Locate the cell with the specified text and output its (x, y) center coordinate. 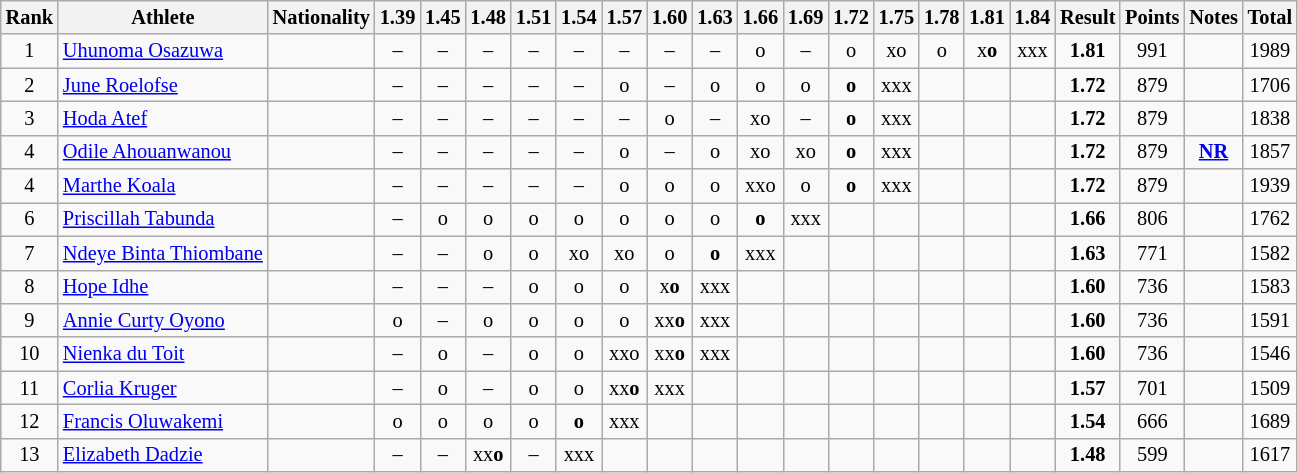
11 (30, 388)
7 (30, 253)
1.69 (806, 17)
Nationality (322, 17)
1857 (1270, 152)
1.45 (442, 17)
599 (1152, 455)
Corlia Kruger (163, 388)
Result (1088, 17)
13 (30, 455)
991 (1152, 51)
1762 (1270, 219)
1689 (1270, 421)
1939 (1270, 186)
Notes (1213, 17)
1509 (1270, 388)
Nienka du Toit (163, 354)
1 (30, 51)
Odile Ahouanwanou (163, 152)
Marthe Koala (163, 186)
1582 (1270, 253)
Uhunoma Osazuwa (163, 51)
1591 (1270, 320)
6 (30, 219)
Rank (30, 17)
1838 (1270, 118)
Hoda Atef (163, 118)
666 (1152, 421)
June Roelofse (163, 85)
Francis Oluwakemi (163, 421)
Ndeye Binta Thiombane (163, 253)
806 (1152, 219)
1.39 (398, 17)
Total (1270, 17)
1.84 (1032, 17)
1.51 (534, 17)
1706 (1270, 85)
Priscillah Tabunda (163, 219)
Hope Idhe (163, 287)
771 (1152, 253)
1583 (1270, 287)
8 (30, 287)
12 (30, 421)
3 (30, 118)
701 (1152, 388)
NR (1213, 152)
Annie Curty Oyono (163, 320)
1.75 (896, 17)
Athlete (163, 17)
10 (30, 354)
1546 (1270, 354)
Points (1152, 17)
2 (30, 85)
1989 (1270, 51)
9 (30, 320)
Elizabeth Dadzie (163, 455)
1617 (1270, 455)
1.78 (942, 17)
